Capture the cell that displays the provided text and extract its (X, Y) central coordinate. 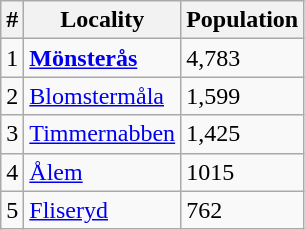
1015 (242, 172)
Ålem (102, 172)
Fliseryd (102, 210)
# (12, 20)
1 (12, 58)
5 (12, 210)
Timmernabben (102, 134)
Locality (102, 20)
3 (12, 134)
Mönsterås (102, 58)
4,783 (242, 58)
Population (242, 20)
2 (12, 96)
1,425 (242, 134)
762 (242, 210)
4 (12, 172)
1,599 (242, 96)
Blomstermåla (102, 96)
